From the cell containing the given text, extract its center point as (X, Y) coordinate. 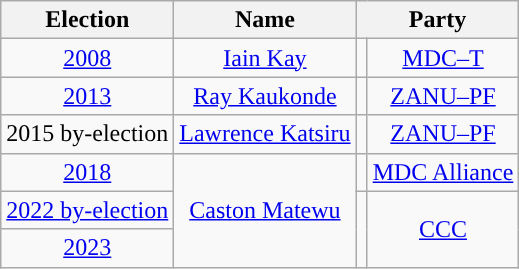
2022 by-election (88, 210)
2018 (88, 172)
2023 (88, 248)
MDC–T (443, 58)
Iain Kay (265, 58)
2015 by-election (88, 134)
2013 (88, 96)
Election (88, 20)
2008 (88, 58)
Party (438, 20)
Lawrence Katsiru (265, 134)
Name (265, 20)
MDC Alliance (443, 172)
CCC (443, 229)
Ray Kaukonde (265, 96)
Caston Matewu (265, 210)
